Scan for the cell matching the given text and deliver its (x, y) coordinate at center. 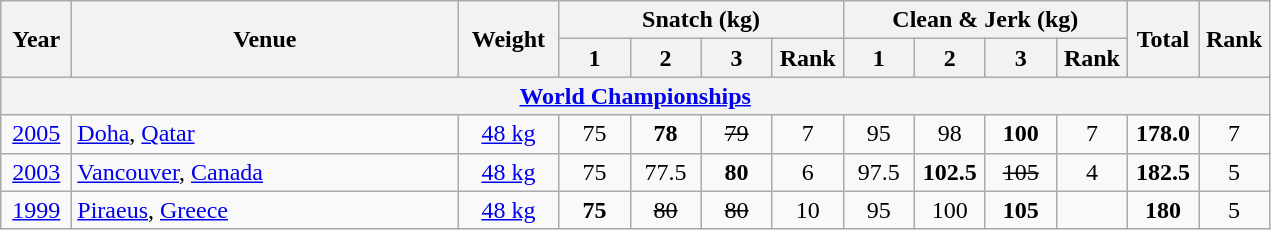
Piraeus, Greece (265, 210)
10 (808, 210)
98 (950, 134)
77.5 (666, 172)
2005 (36, 134)
Venue (265, 39)
78 (666, 134)
180 (1162, 210)
Doha, Qatar (265, 134)
4 (1092, 172)
Vancouver, Canada (265, 172)
178.0 (1162, 134)
2003 (36, 172)
6 (808, 172)
World Championships (636, 96)
Snatch (kg) (701, 20)
Clean & Jerk (kg) (985, 20)
Year (36, 39)
Total (1162, 39)
182.5 (1162, 172)
1999 (36, 210)
Weight (508, 39)
97.5 (878, 172)
79 (736, 134)
102.5 (950, 172)
